Determine the [X, Y] coordinate at the center of the cell enclosing the given text.  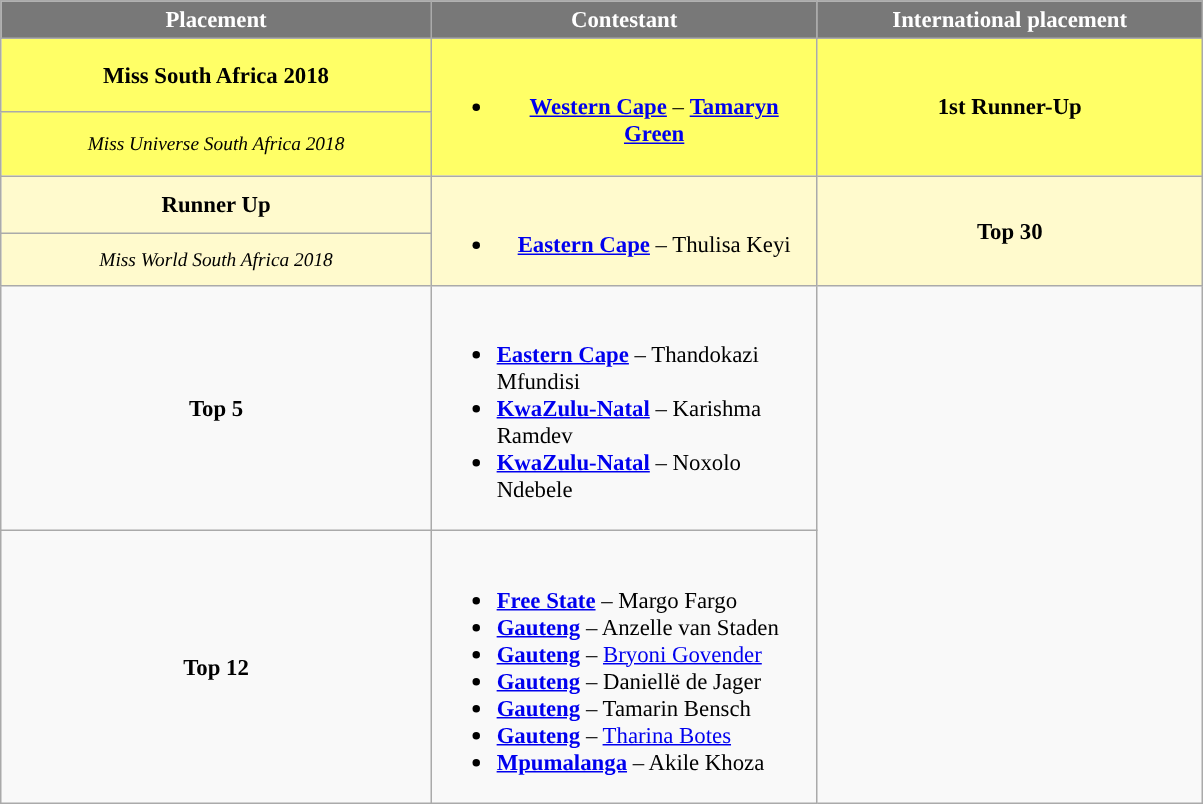
Top 30 [1010, 231]
Western Cape – Tamaryn Green [624, 108]
Placement [216, 20]
Top 12 [216, 667]
Runner Up [216, 205]
Miss South Africa 2018 [216, 76]
Miss World South Africa 2018 [216, 260]
Contestant [624, 20]
Top 5 [216, 408]
International placement [1010, 20]
1st Runner-Up [1010, 108]
Miss Universe South Africa 2018 [216, 143]
Eastern Cape – Thandokazi MfundisiKwaZulu-Natal – Karishma RamdevKwaZulu-Natal – Noxolo Ndebele [624, 408]
Eastern Cape – Thulisa Keyi [624, 231]
